Extract the (X, Y) coordinate from the center of the cell holding the provided text.  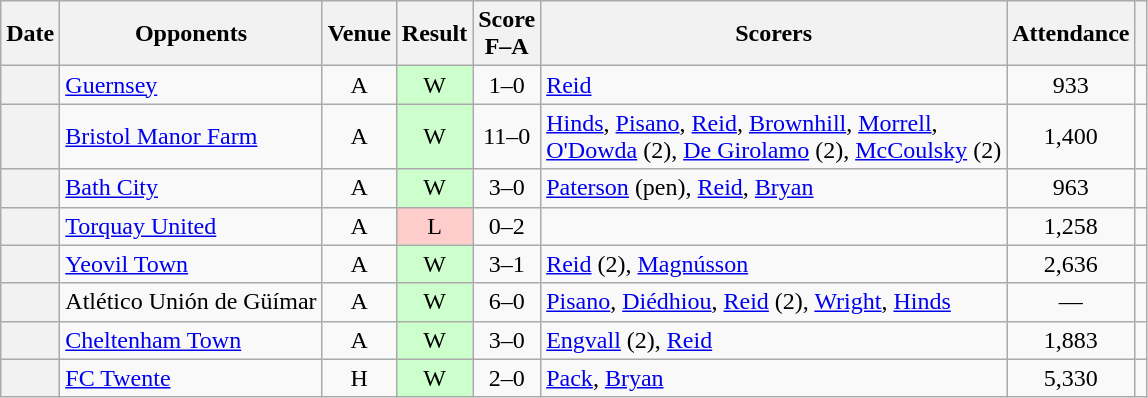
Guernsey (191, 85)
Date (30, 34)
5,330 (1071, 378)
Torquay United (191, 226)
Scorers (774, 34)
Paterson (pen), Reid, Bryan (774, 188)
11–0 (507, 136)
Result (434, 34)
6–0 (507, 302)
Reid (774, 85)
1,258 (1071, 226)
2,636 (1071, 264)
Reid (2), Magnússon (774, 264)
Bristol Manor Farm (191, 136)
Venue (359, 34)
Attendance (1071, 34)
Yeovil Town (191, 264)
Engvall (2), Reid (774, 340)
1,400 (1071, 136)
Hinds, Pisano, Reid, Brownhill, Morrell,O'Dowda (2), De Girolamo (2), McCoulsky (2) (774, 136)
Cheltenham Town (191, 340)
— (1071, 302)
963 (1071, 188)
Pack, Bryan (774, 378)
ScoreF–A (507, 34)
1,883 (1071, 340)
H (359, 378)
Pisano, Diédhiou, Reid (2), Wright, Hinds (774, 302)
2–0 (507, 378)
L (434, 226)
Atlético Unión de Güímar (191, 302)
3–1 (507, 264)
933 (1071, 85)
FC Twente (191, 378)
Opponents (191, 34)
0–2 (507, 226)
1–0 (507, 85)
Bath City (191, 188)
